Extract the (x, y) coordinate from the center of the cell holding the provided text.  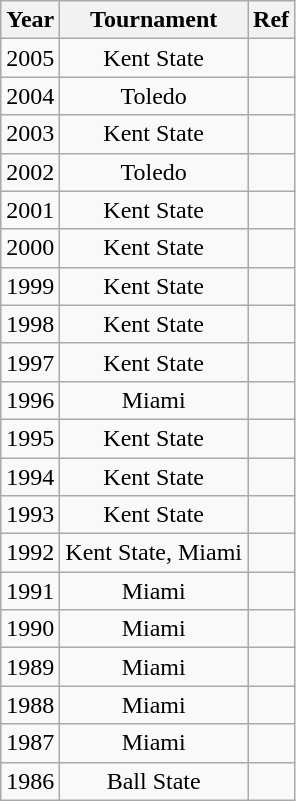
1996 (30, 400)
1998 (30, 324)
1988 (30, 705)
2002 (30, 172)
1989 (30, 667)
2001 (30, 210)
1995 (30, 438)
Year (30, 20)
Kent State, Miami (154, 553)
2004 (30, 96)
Ref (272, 20)
Ball State (154, 781)
1992 (30, 553)
Tournament (154, 20)
1999 (30, 286)
2005 (30, 58)
1994 (30, 477)
1993 (30, 515)
1997 (30, 362)
2003 (30, 134)
1991 (30, 591)
1990 (30, 629)
1986 (30, 781)
1987 (30, 743)
2000 (30, 248)
